Extract the (X, Y) coordinate from the center of the cell holding the provided text.  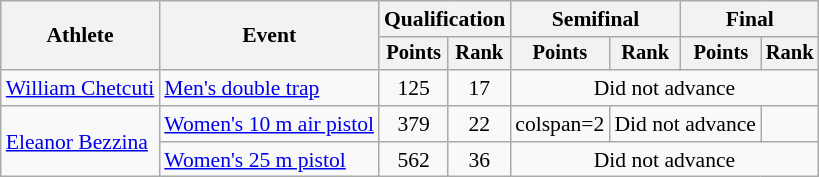
17 (479, 88)
William Chetcuti (80, 88)
Athlete (80, 36)
colspan=2 (560, 124)
Semifinal (596, 19)
Eleanor Bezzina (80, 142)
Event (269, 36)
Qualification (444, 19)
22 (479, 124)
Final (750, 19)
Men's double trap (269, 88)
379 (414, 124)
Women's 10 m air pistol (269, 124)
125 (414, 88)
